Extract the (X, Y) coordinate from the center of the cell holding the provided text.  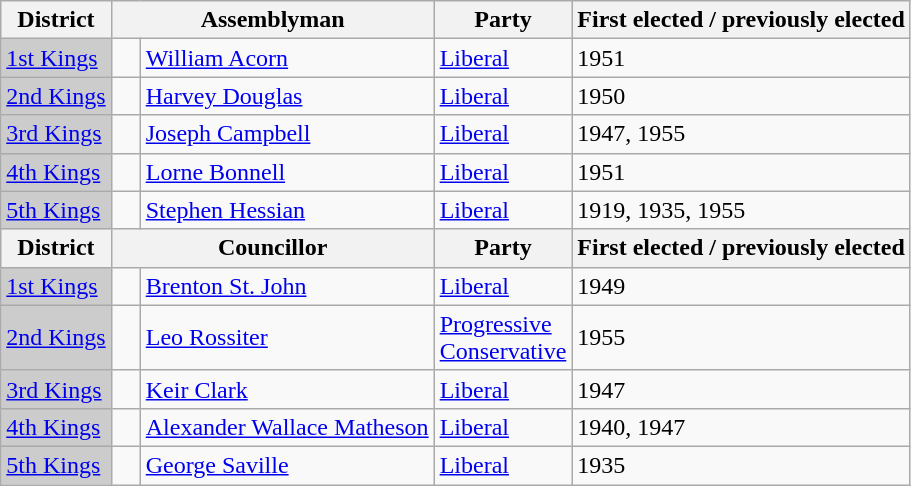
Lorne Bonnell (287, 172)
Harvey Douglas (287, 96)
1919, 1935, 1955 (742, 210)
Joseph Campbell (287, 134)
1949 (742, 286)
1935 (742, 465)
1947 (742, 389)
Stephen Hessian (287, 210)
1940, 1947 (742, 427)
Councillor (272, 248)
George Saville (287, 465)
Leo Rossiter (287, 338)
Progressive Conservative (503, 338)
Alexander Wallace Matheson (287, 427)
Assemblyman (272, 20)
William Acorn (287, 58)
Brenton St. John (287, 286)
Keir Clark (287, 389)
1947, 1955 (742, 134)
1950 (742, 96)
1955 (742, 338)
